Search for the cell housing the specified text and yield its (x, y) center coordinate. 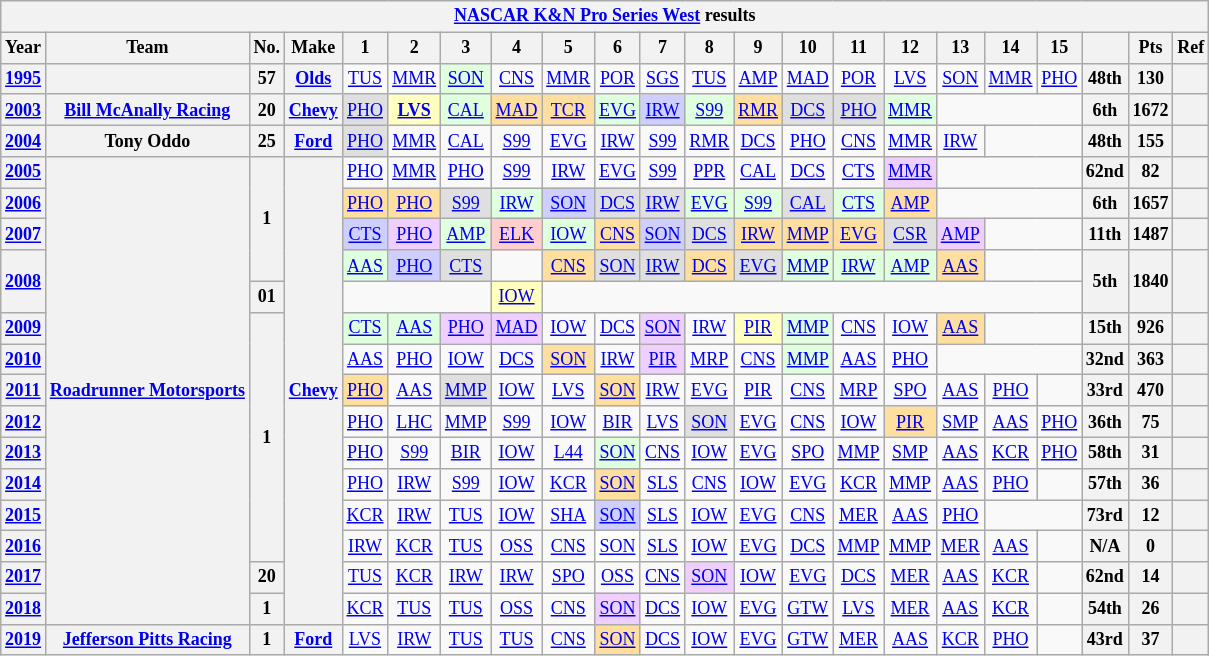
Team (147, 48)
5 (568, 48)
2015 (24, 516)
2019 (24, 640)
43rd (1106, 640)
2013 (24, 452)
NASCAR K&N Pro Series West results (605, 16)
15th (1106, 328)
3 (466, 48)
58th (1106, 452)
ELK (516, 234)
54th (1106, 608)
10 (808, 48)
Make (313, 48)
1995 (24, 78)
15 (1060, 48)
2009 (24, 328)
11 (858, 48)
2010 (24, 360)
13 (960, 48)
N/A (1106, 546)
363 (1150, 360)
SHA (568, 516)
1672 (1150, 110)
9 (758, 48)
Tony Oddo (147, 140)
2012 (24, 422)
CSR (910, 234)
PPR (710, 172)
31 (1150, 452)
57th (1106, 484)
32nd (1106, 360)
75 (1150, 422)
2003 (24, 110)
73rd (1106, 516)
36 (1150, 484)
2014 (24, 484)
5th (1106, 281)
2016 (24, 546)
Olds (313, 78)
33rd (1106, 390)
1840 (1150, 281)
Roadrunner Motorsports (147, 391)
Year (24, 48)
2017 (24, 578)
926 (1150, 328)
Ref (1191, 48)
2007 (24, 234)
2 (414, 48)
2005 (24, 172)
No. (266, 48)
2008 (24, 281)
01 (266, 296)
0 (1150, 546)
57 (266, 78)
470 (1150, 390)
SGS (662, 78)
36th (1106, 422)
7 (662, 48)
L44 (568, 452)
Pts (1150, 48)
82 (1150, 172)
8 (710, 48)
11th (1106, 234)
TCR (568, 110)
130 (1150, 78)
4 (516, 48)
2004 (24, 140)
2006 (24, 204)
2018 (24, 608)
26 (1150, 608)
Jefferson Pitts Racing (147, 640)
Bill McAnally Racing (147, 110)
1487 (1150, 234)
25 (266, 140)
2011 (24, 390)
37 (1150, 640)
LHC (414, 422)
6 (618, 48)
1657 (1150, 204)
155 (1150, 140)
